Search for the cell housing the specified text and yield its [x, y] center coordinate. 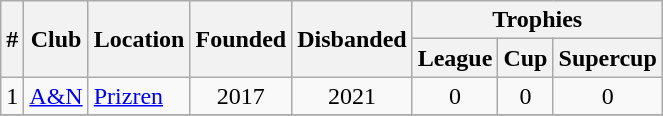
Founded [241, 39]
2021 [352, 96]
A&N [56, 96]
Trophies [537, 20]
Club [56, 39]
# [12, 39]
Supercup [608, 58]
Prizren [139, 96]
2017 [241, 96]
1 [12, 96]
League [455, 58]
Disbanded [352, 39]
Cup [526, 58]
Location [139, 39]
